Return (X, Y) of the center of cell containing provided text 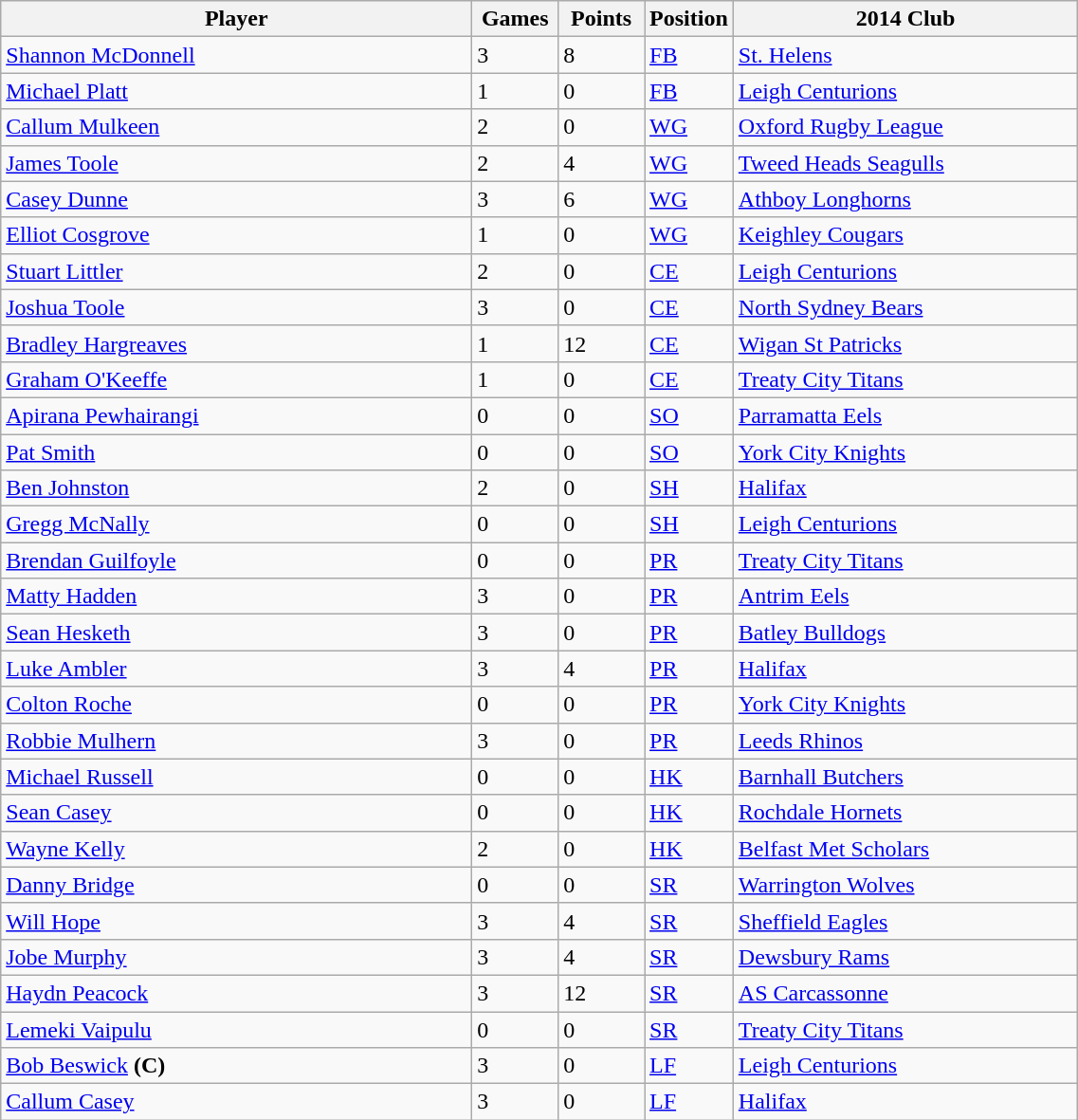
Michael Russell (237, 777)
Bradley Hargreaves (237, 343)
Apirana Pewhairangi (237, 415)
Points (601, 19)
Jobe Murphy (237, 957)
8 (601, 55)
Sean Hesketh (237, 633)
Shannon McDonnell (237, 55)
Gregg McNally (237, 524)
Matty Hadden (237, 597)
2014 Club (905, 19)
Tweed Heads Seagulls (905, 163)
Games (516, 19)
Casey Dunne (237, 199)
Barnhall Butchers (905, 777)
Stuart Littler (237, 271)
Parramatta Eels (905, 415)
Dewsbury Rams (905, 957)
Colton Roche (237, 705)
Brendan Guilfoyle (237, 560)
Player (237, 19)
Ben Johnston (237, 488)
AS Carcassonne (905, 993)
Luke Ambler (237, 669)
Bob Beswick (C) (237, 1066)
Belfast Met Scholars (905, 849)
Position (689, 19)
Wayne Kelly (237, 849)
Sheffield Eagles (905, 921)
6 (601, 199)
Joshua Toole (237, 307)
Leeds Rhinos (905, 741)
Will Hope (237, 921)
Robbie Mulhern (237, 741)
Graham O'Keeffe (237, 379)
Callum Casey (237, 1102)
North Sydney Bears (905, 307)
Michael Platt (237, 91)
Sean Casey (237, 813)
Batley Bulldogs (905, 633)
Keighley Cougars (905, 235)
Pat Smith (237, 452)
Antrim Eels (905, 597)
Haydn Peacock (237, 993)
Callum Mulkeen (237, 127)
Elliot Cosgrove (237, 235)
Lemeki Vaipulu (237, 1029)
Wigan St Patricks (905, 343)
James Toole (237, 163)
St. Helens (905, 55)
Athboy Longhorns (905, 199)
Warrington Wolves (905, 885)
Danny Bridge (237, 885)
Rochdale Hornets (905, 813)
Oxford Rugby League (905, 127)
